Identify which cell holds the provided text, then report its (x, y) central coordinate. 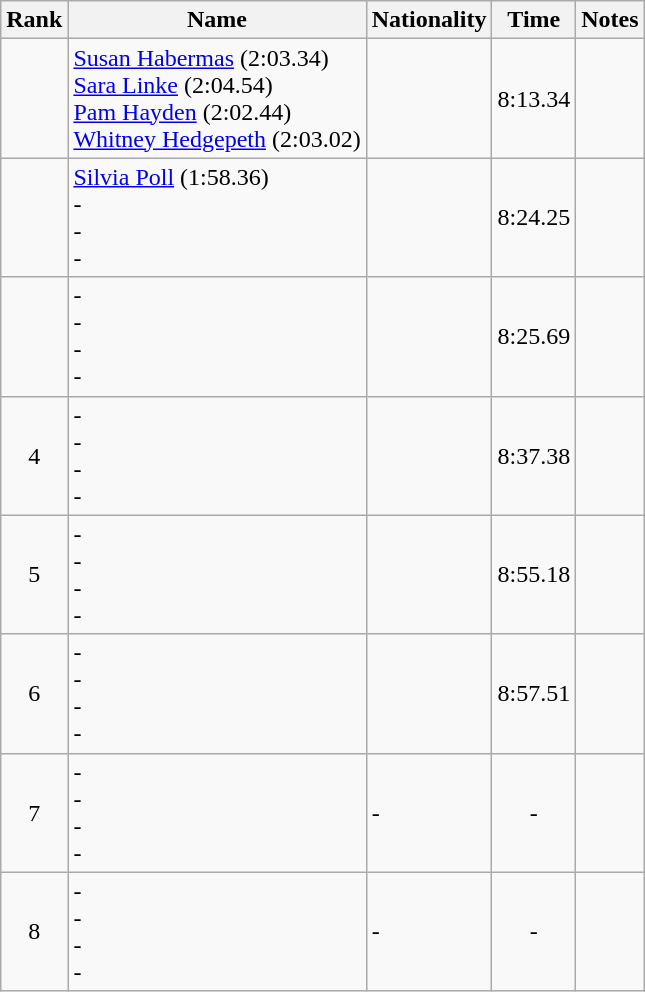
Rank (34, 20)
6 (34, 694)
Susan Habermas (2:03.34) Sara Linke (2:04.54) Pam Hayden (2:02.44) Whitney Hedgepeth (2:03.02) (217, 98)
8:57.51 (534, 694)
8:13.34 (534, 98)
Notes (610, 20)
Name (217, 20)
Nationality (429, 20)
8:25.69 (534, 336)
5 (34, 574)
Silvia Poll (1:58.36) - - - (217, 218)
7 (34, 812)
8:24.25 (534, 218)
Time (534, 20)
8:55.18 (534, 574)
4 (34, 456)
8:37.38 (534, 456)
8 (34, 932)
